Pinpoint the cell where the given text exists, returning its [X, Y] midpoint coordinate. 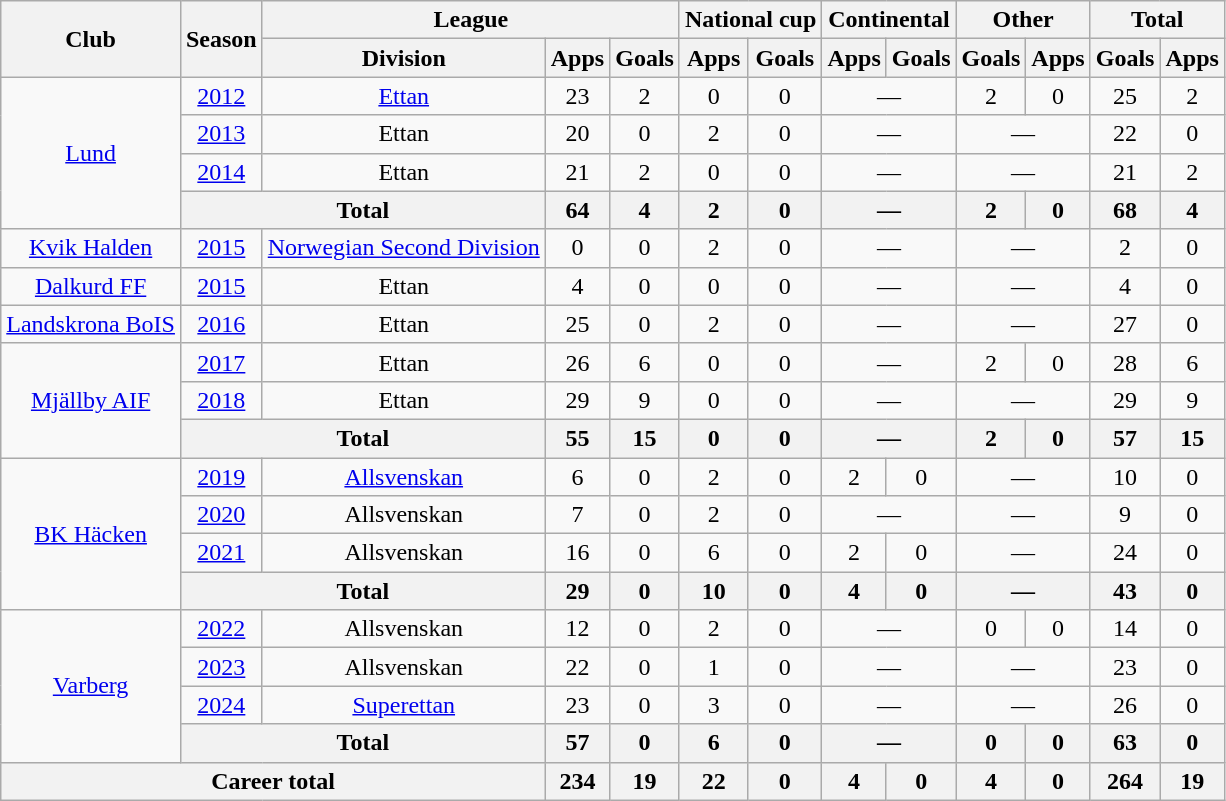
Varberg [91, 686]
55 [577, 438]
League [470, 20]
2013 [221, 134]
2018 [221, 400]
Career total [273, 781]
Season [221, 39]
2022 [221, 629]
Continental [889, 20]
Dalkurd FF [91, 286]
14 [1125, 629]
Club [91, 39]
2021 [221, 553]
2017 [221, 362]
Superettan [404, 705]
2019 [221, 477]
National cup [750, 20]
2014 [221, 172]
2012 [221, 96]
43 [1125, 591]
Landskrona BoIS [91, 324]
2023 [221, 667]
BK Häcken [91, 534]
7 [577, 515]
12 [577, 629]
Other [1023, 20]
16 [577, 553]
Lund [91, 153]
64 [577, 210]
27 [1125, 324]
1 [713, 667]
264 [1125, 781]
2024 [221, 705]
Mjällby AIF [91, 400]
68 [1125, 210]
234 [577, 781]
Division [404, 58]
3 [713, 705]
63 [1125, 743]
Norwegian Second Division [404, 248]
2020 [221, 515]
2016 [221, 324]
20 [577, 134]
24 [1125, 553]
Kvik Halden [91, 248]
28 [1125, 362]
